Return the [x, y] coordinate for the center point of the cell that contains the specified text.  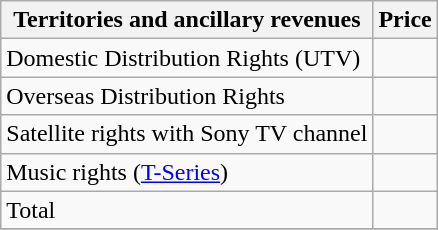
Total [187, 210]
Overseas Distribution Rights [187, 96]
Price [405, 20]
Satellite rights with Sony TV channel [187, 134]
Territories and ancillary revenues [187, 20]
Music rights (T-Series) [187, 172]
Domestic Distribution Rights (UTV) [187, 58]
